Search for the cell housing the specified text and yield its (x, y) center coordinate. 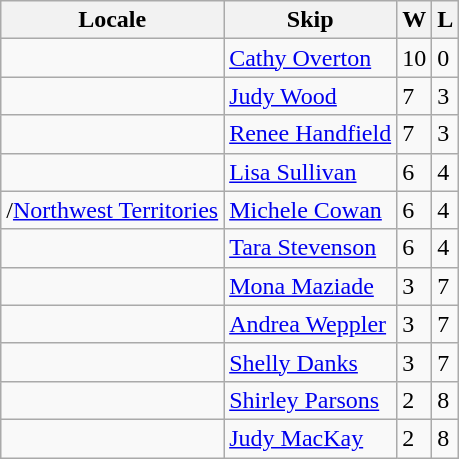
Judy Wood (310, 96)
Shirley Parsons (310, 400)
Mona Maziade (310, 286)
Andrea Weppler (310, 324)
Renee Handfield (310, 134)
Judy MacKay (310, 438)
10 (414, 58)
Tara Stevenson (310, 248)
0 (446, 58)
W (414, 20)
Locale (112, 20)
Michele Cowan (310, 210)
L (446, 20)
Cathy Overton (310, 58)
Skip (310, 20)
Shelly Danks (310, 362)
/Northwest Territories (112, 210)
Lisa Sullivan (310, 172)
